Output the [x, y] coordinate of the center of the cell containing the given text.  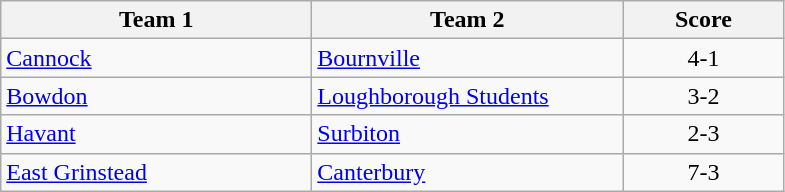
East Grinstead [156, 172]
Team 1 [156, 20]
Bournville [468, 58]
Cannock [156, 58]
Bowdon [156, 96]
4-1 [704, 58]
2-3 [704, 134]
Canterbury [468, 172]
Score [704, 20]
Surbiton [468, 134]
Loughborough Students [468, 96]
7-3 [704, 172]
3-2 [704, 96]
Team 2 [468, 20]
Havant [156, 134]
